Detect which cell encompasses the target text, then output its [x, y] center coordinate. 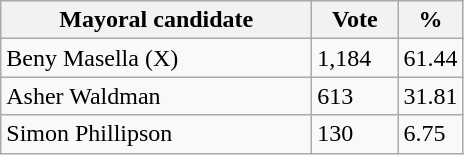
Asher Waldman [156, 96]
% [430, 20]
Mayoral candidate [156, 20]
61.44 [430, 58]
130 [355, 134]
6.75 [430, 134]
Vote [355, 20]
613 [355, 96]
Beny Masella (X) [156, 58]
31.81 [430, 96]
1,184 [355, 58]
Simon Phillipson [156, 134]
